Extract the [X, Y] coordinate from the center of the cell holding the provided text.  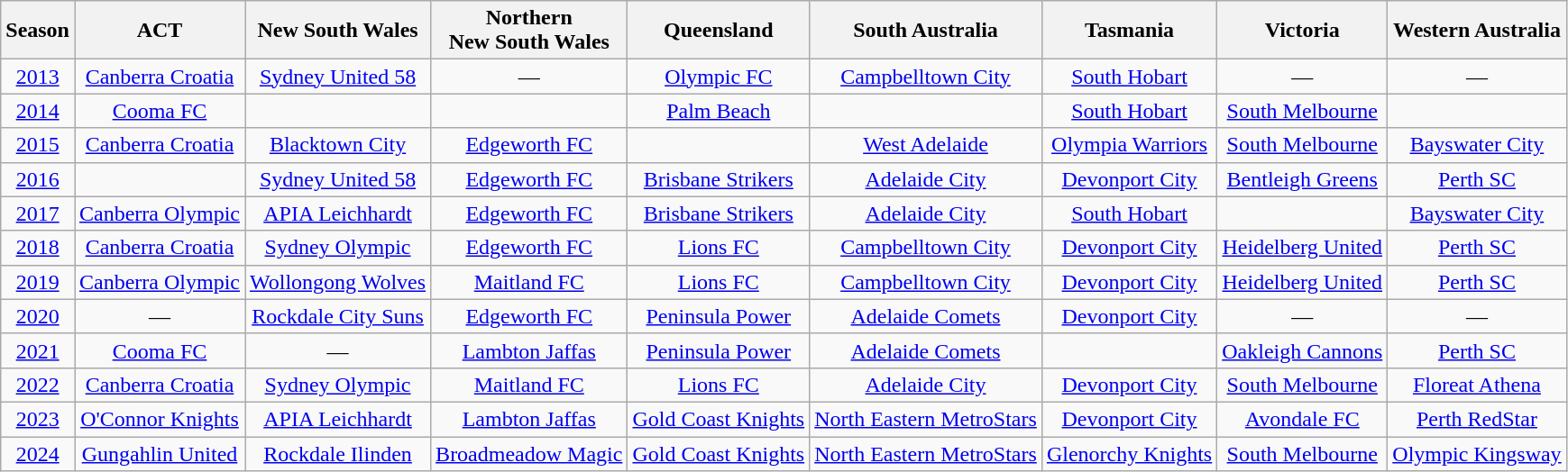
2013 [38, 77]
2014 [38, 111]
Season [38, 31]
Western Australia [1477, 31]
Olympic Kingsway [1477, 453]
Glenorchy Knights [1129, 453]
Gungahlin United [159, 453]
Perth RedStar [1477, 419]
Oakleigh Cannons [1302, 350]
Bentleigh Greens [1302, 179]
2024 [38, 453]
2017 [38, 213]
2016 [38, 179]
Victoria [1302, 31]
Queensland [719, 31]
Palm Beach [719, 111]
Blacktown City [338, 145]
2023 [38, 419]
Broadmeadow Magic [529, 453]
Wollongong Wolves [338, 282]
2022 [38, 385]
2019 [38, 282]
2021 [38, 350]
O'Connor Knights [159, 419]
2018 [38, 248]
Avondale FC [1302, 419]
Olympic FC [719, 77]
New South Wales [338, 31]
Olympia Warriors [1129, 145]
West Adelaide [926, 145]
Floreat Athena [1477, 385]
Rockdale Ilinden [338, 453]
2020 [38, 316]
Tasmania [1129, 31]
South Australia [926, 31]
2015 [38, 145]
NorthernNew South Wales [529, 31]
ACT [159, 31]
Rockdale City Suns [338, 316]
